Pinpoint the cell where the given text exists, returning its [x, y] midpoint coordinate. 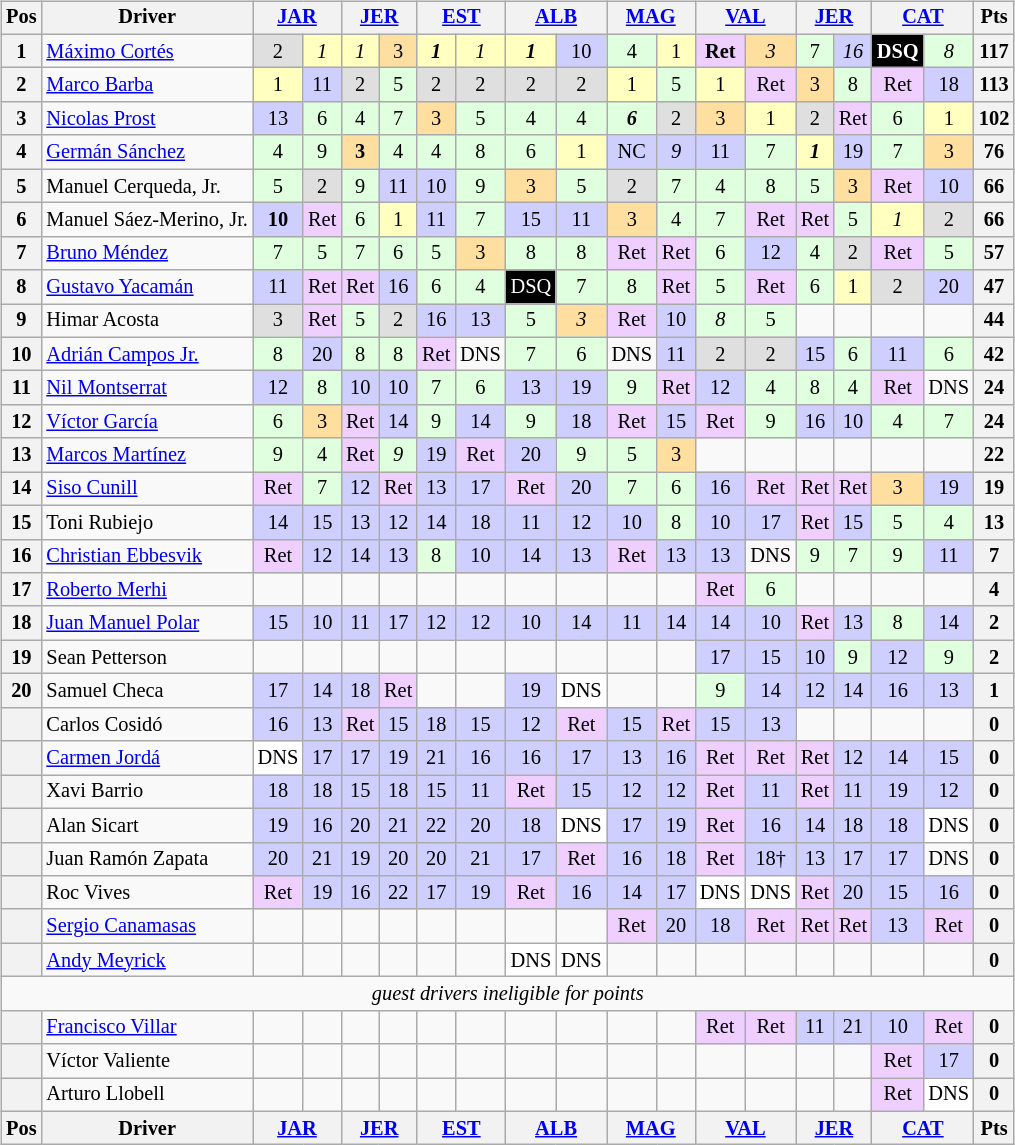
113 [994, 85]
Roc Vives [146, 893]
Sean Petterson [146, 657]
47 [994, 287]
Juan Manuel Polar [146, 623]
Bruno Méndez [146, 253]
Christian Ebbesvik [146, 556]
Víctor Valiente [146, 1061]
57 [994, 253]
44 [994, 321]
Siso Cunill [146, 489]
Roberto Merhi [146, 590]
Adrián Campos Jr. [146, 354]
Nicolas Prost [146, 119]
Germán Sánchez [146, 152]
Toni Rubiejo [146, 522]
Carmen Jordá [146, 758]
76 [994, 152]
102 [994, 119]
117 [994, 51]
Manuel Cerqueda, Jr. [146, 186]
Himar Acosta [146, 321]
Víctor García [146, 422]
Manuel Sáez-Merino, Jr. [146, 220]
Andy Meyrick [146, 960]
NC [632, 152]
42 [994, 354]
Alan Sicart [146, 825]
Carlos Cosidó [146, 724]
Francisco Villar [146, 1027]
Arturo Llobell [146, 1095]
Gustavo Yacamán [146, 287]
Sergio Canamasas [146, 926]
Máximo Cortés [146, 51]
18† [770, 859]
Juan Ramón Zapata [146, 859]
guest drivers ineligible for points [508, 994]
Samuel Checa [146, 691]
Marcos Martínez [146, 455]
Nil Montserrat [146, 388]
Xavi Barrio [146, 792]
Marco Barba [146, 85]
